Capture the cell that displays the provided text and extract its (x, y) central coordinate. 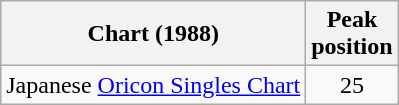
Peakposition (352, 34)
Japanese Oricon Singles Chart (154, 85)
Chart (1988) (154, 34)
25 (352, 85)
